Output the (X, Y) coordinate of the center of the cell containing the given text.  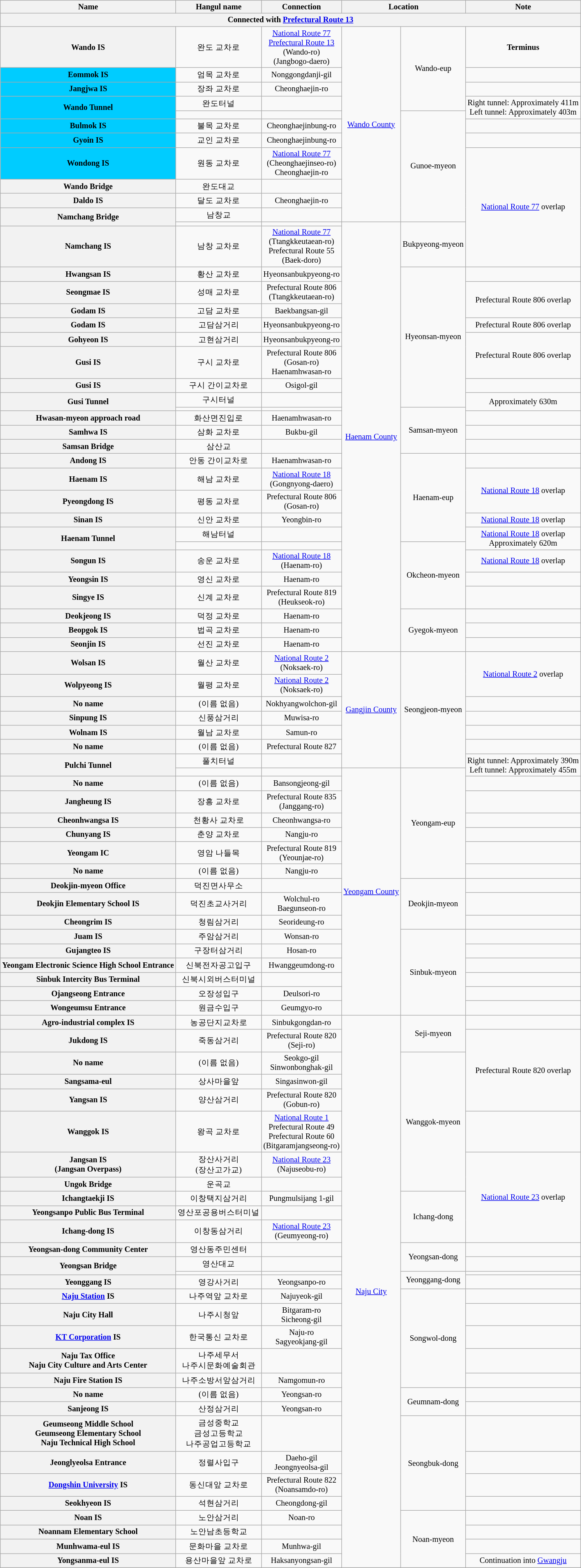
Wando Tunnel (88, 108)
Hwangsan IS (88, 274)
덕진초교사거리 (219, 904)
Noan-ro (302, 1518)
Yeongsin IS (88, 579)
완도터널 (219, 104)
달도 교차로 (219, 200)
선진 교차로 (219, 645)
Wando County (371, 124)
교인 교차로 (219, 140)
Jangheung IS (88, 802)
Wando Bridge (88, 186)
법곡 교차로 (219, 630)
Namchang IS (88, 246)
National Route 1Prefectural Route 49Prefectural Route 60(Bitgaramjangseong-ro) (302, 1131)
황산 교차로 (219, 274)
Bulmok IS (88, 126)
Okcheon-myeon (433, 575)
동신대앞 교차로 (219, 1485)
Noan-myeon (433, 1539)
Prefectural Route 820 overlap (523, 1070)
Hangul name (219, 7)
Samhwa IS (88, 432)
Ichang-dong (433, 1217)
완도 교차로 (219, 47)
Wanggok-myeon (433, 1121)
해남터널 (219, 534)
Haenam Tunnel (88, 538)
Prefectural Route 806(Ttangkkeutaean-ro) (302, 292)
Naju Station IS (88, 1296)
Hwasan-myeon approach road (88, 418)
안동 간이교차로 (219, 461)
Deokjin-myeon (433, 903)
Seokhyeon IS (88, 1503)
Muwisa-ro (302, 718)
Cheonhwangsa-ro (302, 820)
Seokgo-gilSinwonbonghak-gil (302, 1063)
Namgomun-ro (302, 1381)
Wondong IS (88, 163)
Naju-roSagyeokjang-gil (302, 1337)
Prefectural Route 806(Gosan-ro) (302, 502)
Sinpung IS (88, 718)
Deokjeong IS (88, 616)
장흥 교차로 (219, 802)
Location (403, 7)
Sangsama-eul (88, 1081)
나주시청앞 (219, 1315)
National Route 77(Ttangkkeutaean-ro)Prefectural Route 55(Baek-doro) (302, 246)
National Route 23(Najuseobu-ro) (302, 1165)
Deulsori-ro (302, 994)
Noan IS (88, 1518)
Naju Tax OfficeNaju City Culture and Arts Center (88, 1361)
Wando-eup (433, 69)
남창 교차로 (219, 246)
문화마을 교차로 (219, 1546)
엄목 교차로 (219, 75)
Sinbukgongdan-ro (302, 1022)
장산사거리(장산고가교) (219, 1165)
Munhwama-eul IS (88, 1546)
National Route 18(Haenam-ro) (302, 561)
Hosan-ro (302, 951)
National Route 77(Cheonghaejinseo-ro)Cheonghaejin-ro (302, 163)
Wolsan IS (88, 663)
Yeongsanpo-ro (302, 1282)
Geumgyo-ro (302, 1008)
청림삼거리 (219, 922)
Wanggok IS (88, 1131)
Name (88, 7)
National Route 23 overlap (523, 1197)
Haenam County (371, 437)
나주세무서나주시문화예술회관 (219, 1361)
Yongsanma-eul IS (88, 1561)
월남 교차로 (219, 732)
Yangsan IS (88, 1100)
Baekbangsan-gil (302, 311)
Songun IS (88, 561)
Dongshin University IS (88, 1485)
고담 교차로 (219, 311)
Yeongam Electronic Science High School Entrance (88, 965)
남창교 (219, 215)
나주소방서앞삼거리 (219, 1381)
장좌 교차로 (219, 89)
National Route 18(Gongnyong-daero) (302, 479)
Geumnam-dong (433, 1402)
KT Corporation IS (88, 1337)
산정삼거리 (219, 1409)
Wolnam IS (88, 732)
고현삼거리 (219, 339)
Gyegok-myeon (433, 630)
Hwanggeumdong-ro (302, 965)
Approximately 630m (523, 401)
Gusi Tunnel (88, 401)
Yeongam-eup (433, 823)
Note (523, 7)
Prefectural Route 819(Yeounjae-ro) (302, 853)
천황사 교차로 (219, 820)
Nonggongdanji-gil (302, 75)
화산면진입로 (219, 418)
Noannam Elementary School (88, 1532)
Juam IS (88, 936)
Gohyeon IS (88, 339)
상사마을앞 (219, 1081)
Continuation into Gwangju (523, 1561)
Jukdong IS (88, 1041)
Prefectural Route 819(Heukseok-ro) (302, 598)
영신 교차로 (219, 579)
이창택지삼거리 (219, 1198)
Ichangtaekji IS (88, 1198)
금성중학교금성고등학교나주공업고등학교 (219, 1434)
원금수입구 (219, 1008)
농공단지교차로 (219, 1022)
Seongbuk-dong (433, 1463)
양산삼거리 (219, 1100)
Pyeongdong IS (88, 502)
노안삼거리 (219, 1518)
Prefectural Route 820(Gobun-ro) (302, 1100)
Chunyang IS (88, 834)
구시 간이교차로 (219, 385)
Samsan-myeon (433, 430)
Yeongbin-ro (302, 520)
Singye IS (88, 598)
영암 나들목 (219, 853)
National Route 77 overlap (523, 207)
Daldo IS (88, 200)
신계 교차로 (219, 598)
Agro-industrial complex IS (88, 1022)
오장성입구 (219, 994)
풀치터널 (219, 761)
춘양 교차로 (219, 834)
Gunoe-myeon (433, 166)
Yeongsanpo Public Bus Terminal (88, 1213)
Seji-myeon (433, 1033)
Jangsan IS(Jangsan Overpass) (88, 1165)
National Route 77Prefectural Route 13(Wando-ro)(Jangbogo-daero) (302, 47)
Cheonhwangsa IS (88, 820)
Bitgaram-roSicheong-gil (302, 1315)
National Route 23(Geumyeong-ro) (302, 1231)
Yeongsan-dong (433, 1257)
Munhwa-gil (302, 1546)
Cheongdong-gil (302, 1503)
Haenam IS (88, 479)
Sinan IS (88, 520)
Seongjeon-myeon (433, 710)
Ojangseong Entrance (88, 994)
Wando IS (88, 47)
구장터삼거리 (219, 951)
덕정 교차로 (219, 616)
Andong IS (88, 461)
해남 교차로 (219, 479)
Wolchul-roBaegunseon-ro (302, 904)
Bansongjeong-gil (302, 783)
Yeongam County (371, 891)
Terminus (523, 47)
Wongeumsu Entrance (88, 1008)
Prefectural Route 827 (302, 747)
Samsan Bridge (88, 447)
왕곡 교차로 (219, 1131)
Right tunnel: Approximately 411mLeft tunnel: Approximately 403m (523, 108)
덕진면사무소 (219, 886)
Gyoin IS (88, 140)
Pungmulsijang 1-gil (302, 1198)
National Route 2 overlap (523, 674)
Prefectural Route 820(Seji-ro) (302, 1041)
Pulchi Tunnel (88, 765)
Jeonglyeolsa Entrance (88, 1462)
Right tunnel: Approximately 390mLeft tunnel: Approximately 455m (523, 765)
Sanjeong IS (88, 1409)
영강사거리 (219, 1282)
Cheongrim IS (88, 922)
Jangjwa IS (88, 89)
구시터널 (219, 400)
National Route 18 overlapApproximately 620m (523, 538)
월평 교차로 (219, 685)
Yeongsan-dong Community Center (88, 1250)
Seongmae IS (88, 292)
Ungok Bridge (88, 1184)
Eommok IS (88, 75)
Namchang Bridge (88, 217)
Naju City Hall (88, 1315)
노안남초등학교 (219, 1532)
영산대교 (219, 1264)
Haenam-eup (433, 497)
Osigol-gil (302, 385)
Najuyeok-gil (302, 1296)
Ichang-dong IS (88, 1231)
신풍삼거리 (219, 718)
Yeonggang IS (88, 1282)
구시 교차로 (219, 362)
평동 교차로 (219, 502)
Yeonggang-dong (433, 1280)
Nokhyangwolchon-gil (302, 704)
Seorideung-ro (302, 922)
Sinbuk-myeon (433, 972)
Sinbuk Intercity Bus Terminal (88, 979)
성매 교차로 (219, 292)
Naju Fire Station IS (88, 1381)
나주역앞 교차로 (219, 1296)
Connected with Prefectural Route 13 (291, 20)
이창동삼거리 (219, 1231)
Daeho-gilJeongnyeolsa-gil (302, 1462)
삼산교 (219, 447)
Deokjin Elementary School IS (88, 904)
Prefectural Route 806(Gosan-ro)Haenamhwasan-ro (302, 362)
송운 교차로 (219, 561)
정렬사입구 (219, 1462)
신안 교차로 (219, 520)
Deokjin-myeon Office (88, 886)
Gangjin County (371, 710)
Naju City (371, 1291)
운곡교 (219, 1184)
Gujangteo IS (88, 951)
Songwol-dong (433, 1338)
Geumseong Middle SchoolGeumseong Elementary SchoolNaju Technical High School (88, 1434)
Prefectural Route 835(Janggang-ro) (302, 802)
Yeongsan Bridge (88, 1266)
Wolpyeong IS (88, 685)
Singasinwon-gil (302, 1081)
Connection (302, 7)
영산포공용버스터미널 (219, 1213)
석현삼거리 (219, 1503)
완도대교 (219, 186)
주암삼거리 (219, 936)
용산마을앞 교차로 (219, 1561)
한국통신 교차로 (219, 1337)
Hyeonsan-myeon (433, 337)
신북전자공고입구 (219, 965)
신북시외버스터미널 (219, 979)
고담삼거리 (219, 325)
Seonjin IS (88, 645)
Bukpyeong-myeon (433, 244)
Wonsan-ro (302, 936)
영산동주민센터 (219, 1250)
Bukbu-gil (302, 432)
Prefectural Route 822(Noansamdo-ro) (302, 1485)
Samun-ro (302, 732)
삼화 교차로 (219, 432)
월산 교차로 (219, 663)
원동 교차로 (219, 163)
죽동삼거리 (219, 1041)
Beopgok IS (88, 630)
Yeongam IC (88, 853)
불목 교차로 (219, 126)
Haksanyongsan-gil (302, 1561)
